Return (x, y) of the center of cell containing provided text 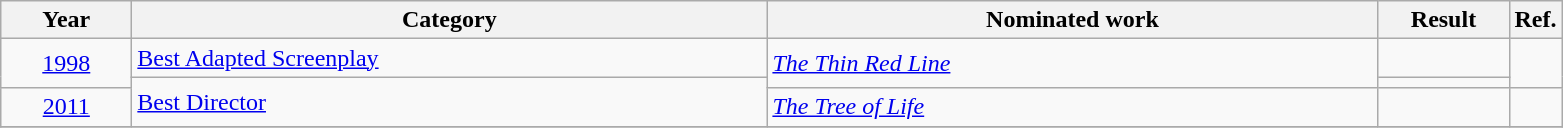
Best Adapted Screenplay (450, 58)
The Thin Red Line (1072, 64)
Category (450, 20)
Ref. (1536, 20)
2011 (66, 107)
The Tree of Life (1072, 107)
Year (66, 20)
1998 (66, 64)
Result (1444, 20)
Best Director (450, 102)
Nominated work (1072, 20)
